Return [x, y] of the center of cell containing provided text 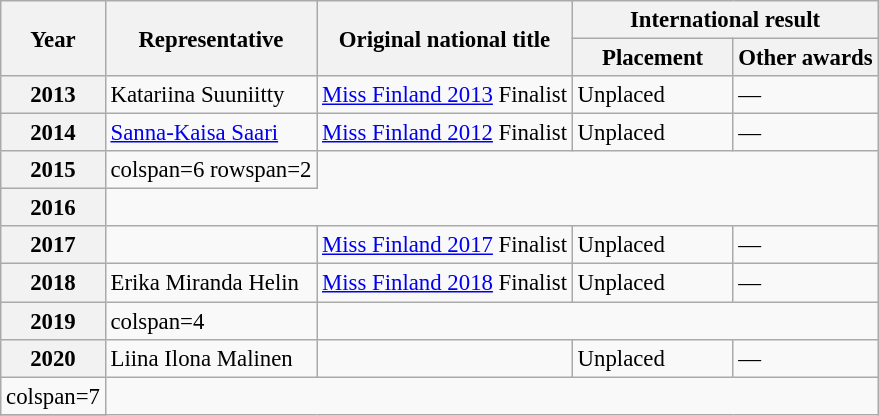
2015 [53, 170]
Miss Finland 2012 Finalist [445, 133]
colspan=6 rowspan=2 [211, 170]
Original national title [445, 38]
Miss Finland 2018 Finalist [445, 283]
International result [725, 20]
2019 [53, 321]
Liina Ilona Malinen [211, 358]
2014 [53, 133]
2013 [53, 95]
Katariina Suuniitty [211, 95]
Representative [211, 38]
2016 [53, 208]
colspan=7 [53, 396]
colspan=4 [211, 321]
Year [53, 38]
Erika Miranda Helin [211, 283]
2020 [53, 358]
Other awards [806, 58]
Miss Finland 2013 Finalist [445, 95]
Sanna-Kaisa Saari [211, 133]
2018 [53, 283]
Miss Finland 2017 Finalist [445, 245]
Placement [652, 58]
2017 [53, 245]
